Extract the [X, Y] coordinate from the center of the cell holding the provided text.  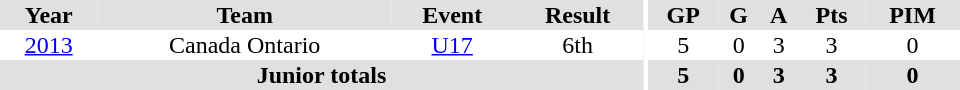
Year [48, 15]
Result [578, 15]
Event [452, 15]
Team [244, 15]
6th [578, 45]
PIM [912, 15]
2013 [48, 45]
Junior totals [322, 75]
G [738, 15]
Canada Ontario [244, 45]
A [778, 15]
GP [684, 15]
Pts [832, 15]
U17 [452, 45]
